Scan for the cell matching the given text and deliver its [X, Y] coordinate at center. 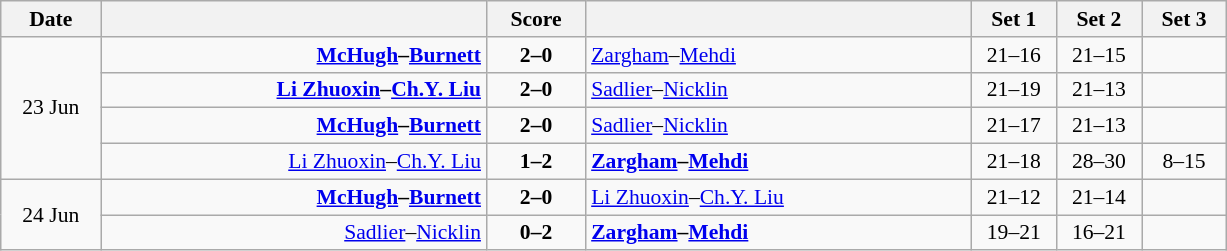
21–17 [1014, 126]
21–14 [1098, 197]
28–30 [1098, 162]
0–2 [536, 233]
21–15 [1098, 55]
21–18 [1014, 162]
21–12 [1014, 197]
8–15 [1184, 162]
Date [51, 19]
24 Jun [51, 214]
16–21 [1098, 233]
Set 3 [1184, 19]
Set 1 [1014, 19]
Score [536, 19]
1–2 [536, 162]
Set 2 [1098, 19]
19–21 [1014, 233]
23 Jun [51, 108]
21–19 [1014, 90]
21–16 [1014, 55]
